Identify which cell holds the provided text, then report its [x, y] central coordinate. 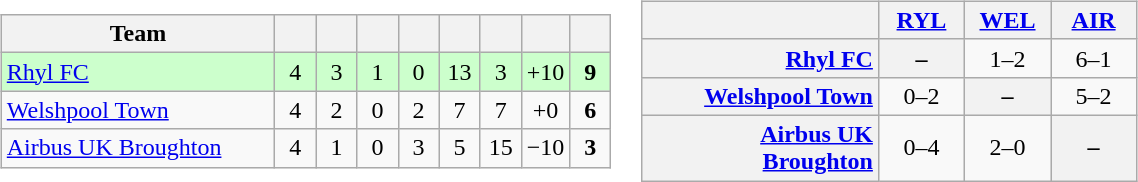
−10 [546, 148]
2–0 [1007, 148]
0–4 [921, 148]
9 [590, 72]
5 [460, 148]
1–2 [1007, 58]
0–2 [921, 96]
+0 [546, 110]
6–1 [1094, 58]
6 [590, 110]
RYL [921, 20]
+10 [546, 72]
15 [500, 148]
AIR [1094, 20]
13 [460, 72]
Team [138, 34]
5–2 [1094, 96]
WEL [1007, 20]
